Identify which cell holds the provided text, then report its [x, y] central coordinate. 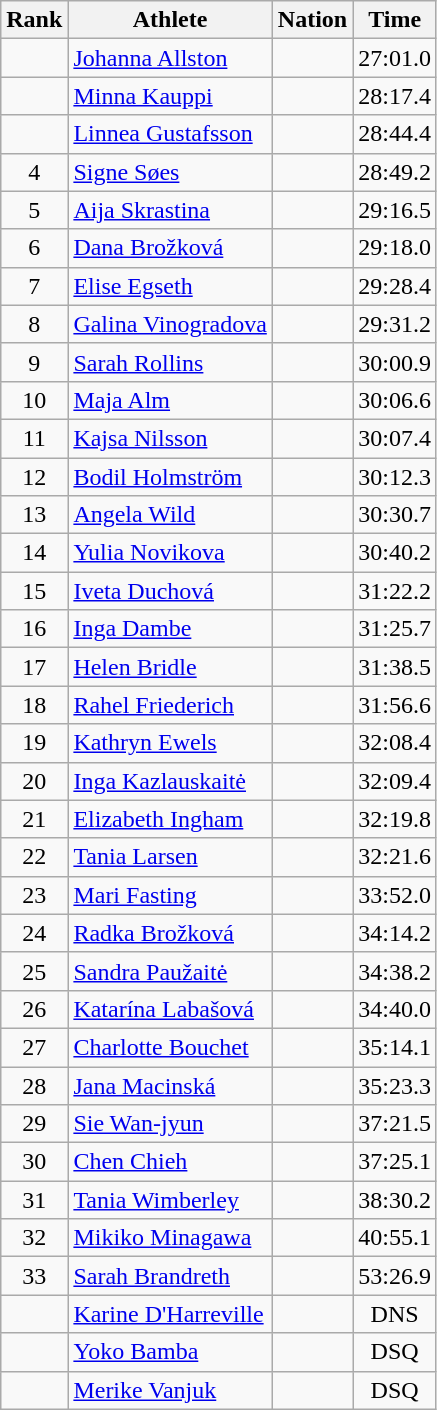
Yoko Bamba [170, 1352]
Nation [312, 20]
27 [34, 1047]
28:49.2 [395, 172]
12 [34, 477]
32 [34, 1238]
33 [34, 1276]
34:38.2 [395, 971]
Tania Wimberley [170, 1200]
34:14.2 [395, 933]
31:25.7 [395, 629]
Linnea Gustafsson [170, 134]
Elise Egseth [170, 286]
7 [34, 286]
32:08.4 [395, 743]
Galina Vinogradova [170, 324]
Katarína Labašová [170, 1009]
29:31.2 [395, 324]
Athlete [170, 20]
Signe Søes [170, 172]
30 [34, 1162]
Merike Vanjuk [170, 1390]
27:01.0 [395, 58]
23 [34, 895]
31:56.6 [395, 705]
Mikiko Minagawa [170, 1238]
34:40.0 [395, 1009]
18 [34, 705]
Yulia Novikova [170, 553]
14 [34, 553]
Rahel Friederich [170, 705]
29 [34, 1124]
32:19.8 [395, 819]
Mari Fasting [170, 895]
29:18.0 [395, 248]
32:21.6 [395, 857]
31:22.2 [395, 591]
28:44.4 [395, 134]
32:09.4 [395, 781]
8 [34, 324]
Inga Kazlauskaitė [170, 781]
Time [395, 20]
Kathryn Ewels [170, 743]
4 [34, 172]
6 [34, 248]
30:30.7 [395, 515]
11 [34, 438]
Sie Wan-jyun [170, 1124]
Helen Bridle [170, 667]
Sandra Paužaitė [170, 971]
30:40.2 [395, 553]
31:38.5 [395, 667]
Jana Macinská [170, 1085]
25 [34, 971]
Chen Chieh [170, 1162]
Charlotte Bouchet [170, 1047]
37:25.1 [395, 1162]
Tania Larsen [170, 857]
Maja Alm [170, 400]
20 [34, 781]
10 [34, 400]
21 [34, 819]
Rank [34, 20]
13 [34, 515]
35:14.1 [395, 1047]
Sarah Brandreth [170, 1276]
28 [34, 1085]
40:55.1 [395, 1238]
Iveta Duchová [170, 591]
Aija Skrastina [170, 210]
Dana Brožková [170, 248]
Kajsa Nilsson [170, 438]
37:21.5 [395, 1124]
16 [34, 629]
28:17.4 [395, 96]
26 [34, 1009]
9 [34, 362]
Angela Wild [170, 515]
31 [34, 1200]
19 [34, 743]
Inga Dambe [170, 629]
15 [34, 591]
33:52.0 [395, 895]
35:23.3 [395, 1085]
Bodil Holmström [170, 477]
24 [34, 933]
Karine D'Harreville [170, 1314]
30:12.3 [395, 477]
Elizabeth Ingham [170, 819]
Minna Kauppi [170, 96]
Radka Brožková [170, 933]
30:06.6 [395, 400]
Johanna Allston [170, 58]
29:16.5 [395, 210]
17 [34, 667]
5 [34, 210]
29:28.4 [395, 286]
53:26.9 [395, 1276]
22 [34, 857]
Sarah Rollins [170, 362]
30:00.9 [395, 362]
38:30.2 [395, 1200]
30:07.4 [395, 438]
DNS [395, 1314]
